Scan for the cell matching the given text and deliver its [x, y] coordinate at center. 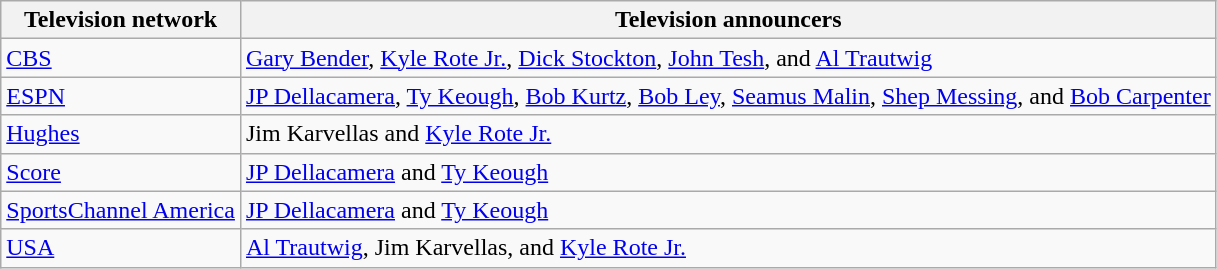
Al Trautwig, Jim Karvellas, and Kyle Rote Jr. [728, 248]
Hughes [121, 134]
Gary Bender, Kyle Rote Jr., Dick Stockton, John Tesh, and Al Trautwig [728, 58]
ESPN [121, 96]
CBS [121, 58]
JP Dellacamera, Ty Keough, Bob Kurtz, Bob Ley, Seamus Malin, Shep Messing, and Bob Carpenter [728, 96]
SportsChannel America [121, 210]
USA [121, 248]
Television network [121, 20]
Jim Karvellas and Kyle Rote Jr. [728, 134]
Television announcers [728, 20]
Score [121, 172]
